Return the (x, y) coordinate for the center point of the cell that contains the specified text.  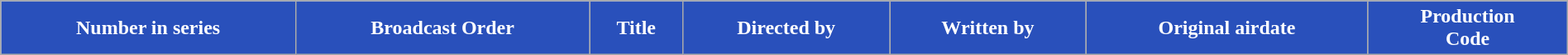
Written by (987, 28)
ProductionCode (1467, 28)
Broadcast Order (442, 28)
Directed by (786, 28)
Number in series (149, 28)
Title (637, 28)
Original airdate (1227, 28)
